Search for the cell housing the specified text and yield its (x, y) center coordinate. 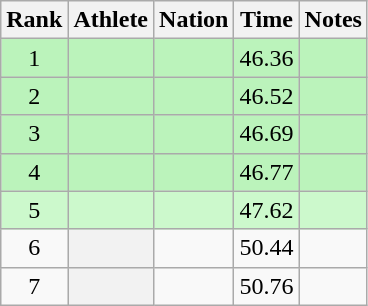
Time (266, 20)
46.36 (266, 58)
Notes (333, 20)
3 (34, 134)
50.44 (266, 248)
47.62 (266, 210)
46.69 (266, 134)
Nation (194, 20)
2 (34, 96)
5 (34, 210)
Rank (34, 20)
46.77 (266, 172)
4 (34, 172)
50.76 (266, 286)
1 (34, 58)
6 (34, 248)
7 (34, 286)
Athlete (111, 20)
46.52 (266, 96)
